Detect which cell encompasses the target text, then output its (X, Y) center coordinate. 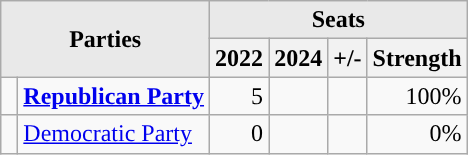
2022 (240, 58)
0 (240, 134)
Republican Party (114, 96)
Democratic Party (114, 134)
Seats (338, 20)
100% (417, 96)
5 (240, 96)
Parties (106, 39)
2024 (298, 58)
+/- (348, 58)
Strength (417, 58)
0% (417, 134)
